Provide the [X, Y] coordinate of the cell's center where the given text is located.  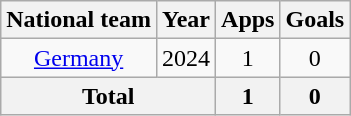
2024 [186, 58]
Year [186, 20]
Goals [315, 20]
Total [108, 96]
National team [79, 20]
Apps [248, 20]
Germany [79, 58]
